Extract the (X, Y) coordinate from the center of the cell holding the provided text.  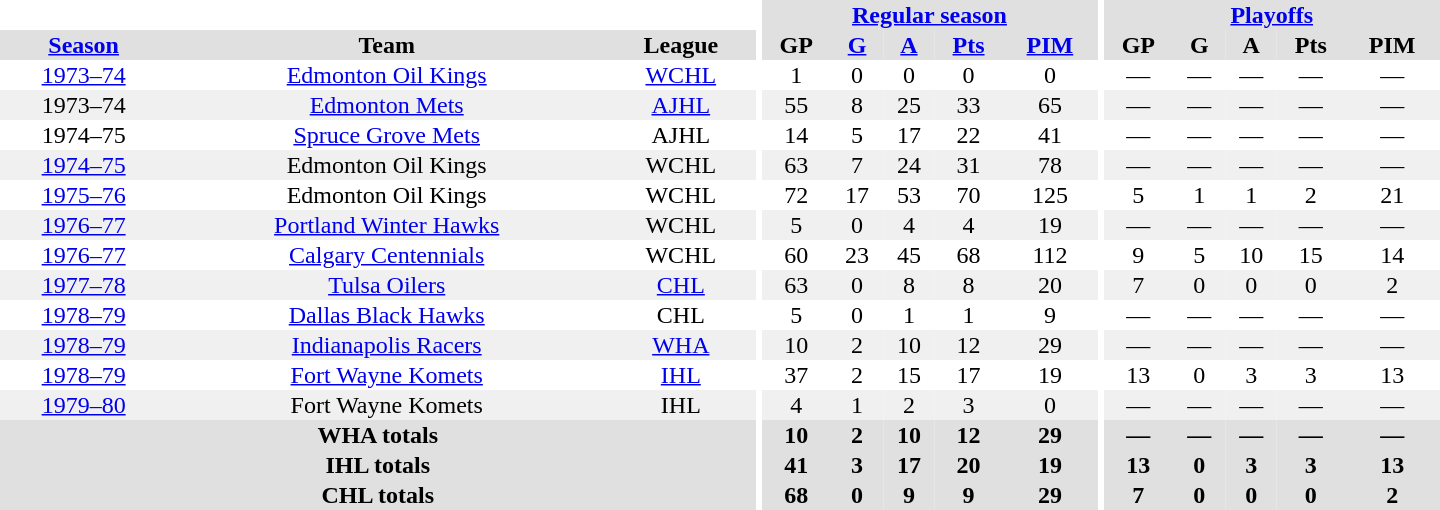
Tulsa Oilers (386, 285)
55 (796, 105)
1979–80 (84, 405)
Season (84, 45)
37 (796, 375)
125 (1050, 195)
Dallas Black Hawks (386, 315)
Team (386, 45)
65 (1050, 105)
25 (909, 105)
45 (909, 255)
1977–78 (84, 285)
60 (796, 255)
22 (968, 135)
112 (1050, 255)
70 (968, 195)
Spruce Grove Mets (386, 135)
72 (796, 195)
23 (857, 255)
53 (909, 195)
31 (968, 165)
1975–76 (84, 195)
Calgary Centennials (386, 255)
Edmonton Mets (386, 105)
Indianapolis Racers (386, 345)
Playoffs (1272, 15)
Portland Winter Hawks (386, 225)
78 (1050, 165)
33 (968, 105)
24 (909, 165)
WHA (680, 345)
CHL totals (378, 495)
WHA totals (378, 435)
League (680, 45)
21 (1392, 195)
IHL totals (378, 465)
Regular season (929, 15)
